Scan for the cell matching the given text and deliver its [X, Y] coordinate at center. 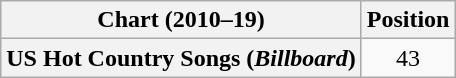
Chart (2010–19) [181, 20]
43 [408, 58]
US Hot Country Songs (Billboard) [181, 58]
Position [408, 20]
